Determine the (x, y) coordinate at the center of the cell enclosing the given text.  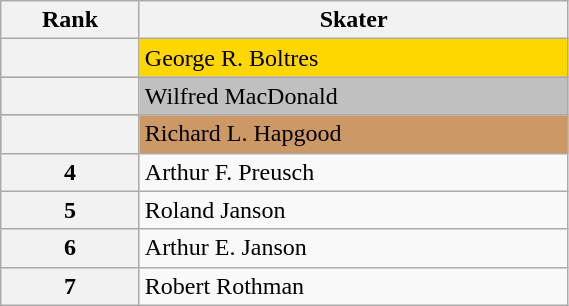
Rank (70, 20)
Arthur E. Janson (354, 248)
4 (70, 172)
Arthur F. Preusch (354, 172)
Roland Janson (354, 210)
7 (70, 286)
6 (70, 248)
Richard L. Hapgood (354, 134)
5 (70, 210)
Wilfred MacDonald (354, 96)
Robert Rothman (354, 286)
Skater (354, 20)
George R. Boltres (354, 58)
